Return [X, Y] of the center of cell containing provided text 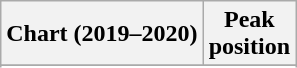
Chart (2019–2020) [102, 34]
Peak position [249, 34]
